Pinpoint the cell where the given text exists, returning its [x, y] midpoint coordinate. 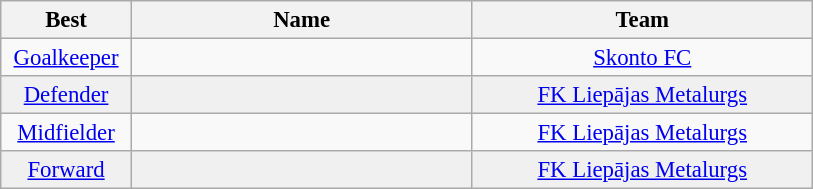
Team [642, 20]
Forward [66, 170]
Name [302, 20]
Skonto FC [642, 58]
Defender [66, 95]
Best [66, 20]
Midfielder [66, 133]
Goalkeeper [66, 58]
